Search for the cell housing the specified text and yield its (x, y) center coordinate. 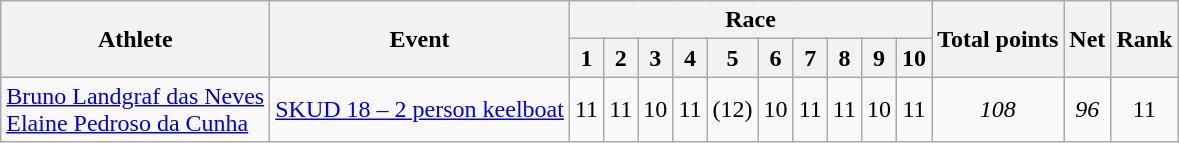
7 (810, 58)
4 (690, 58)
Net (1088, 39)
Rank (1144, 39)
Event (420, 39)
9 (878, 58)
8 (844, 58)
96 (1088, 110)
(12) (732, 110)
6 (776, 58)
Total points (998, 39)
2 (621, 58)
SKUD 18 – 2 person keelboat (420, 110)
Race (750, 20)
108 (998, 110)
1 (586, 58)
Athlete (136, 39)
3 (656, 58)
Bruno Landgraf das NevesElaine Pedroso da Cunha (136, 110)
5 (732, 58)
